Return (x, y) of the center of cell containing provided text 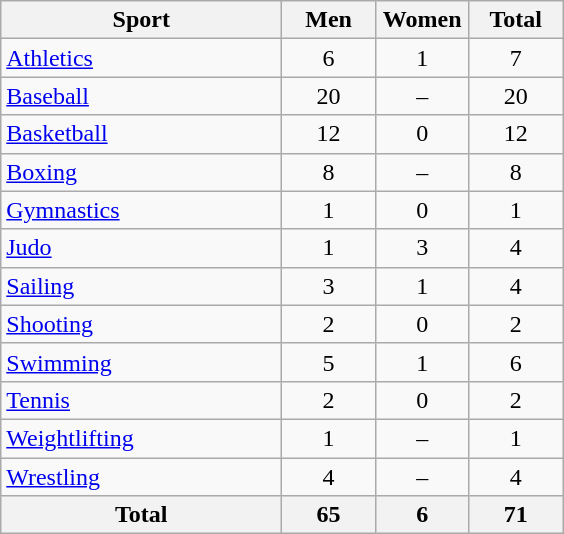
65 (329, 515)
7 (516, 58)
Weightlifting (142, 438)
71 (516, 515)
Women (422, 20)
Basketball (142, 134)
Tennis (142, 400)
Men (329, 20)
Sailing (142, 286)
Swimming (142, 362)
5 (329, 362)
Shooting (142, 324)
Wrestling (142, 477)
Baseball (142, 96)
Boxing (142, 172)
Judo (142, 248)
Athletics (142, 58)
Sport (142, 20)
Gymnastics (142, 210)
